Provide the [x, y] coordinate of the cell's center where the given text is located.  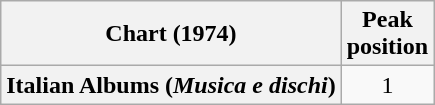
Peakposition [387, 34]
Italian Albums (Musica e dischi) [171, 85]
1 [387, 85]
Chart (1974) [171, 34]
